Find where the given text appears and provide that cell's center as (X, Y) coordinate. 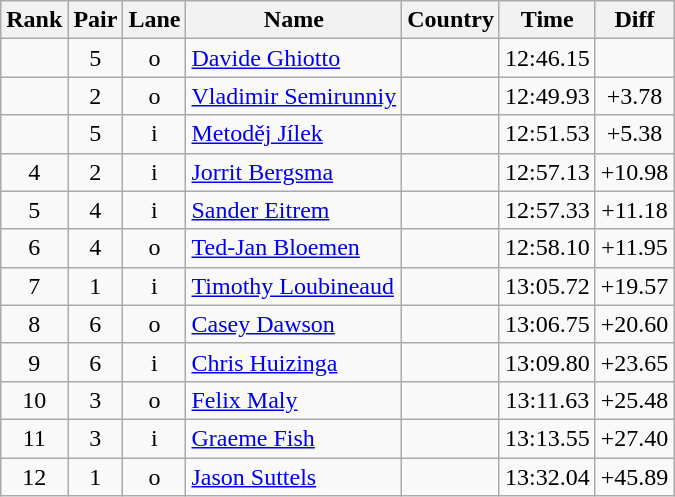
Jorrit Bergsma (294, 172)
10 (34, 400)
Name (294, 20)
Davide Ghiotto (294, 58)
+10.98 (634, 172)
Time (547, 20)
+3.78 (634, 96)
+11.18 (634, 210)
+23.65 (634, 362)
Chris Huizinga (294, 362)
Sander Eitrem (294, 210)
12:51.53 (547, 134)
+19.57 (634, 286)
Diff (634, 20)
13:11.63 (547, 400)
+27.40 (634, 438)
Lane (154, 20)
Casey Dawson (294, 324)
13:05.72 (547, 286)
13:32.04 (547, 477)
12 (34, 477)
Pair (96, 20)
12:58.10 (547, 248)
12:49.93 (547, 96)
11 (34, 438)
+5.38 (634, 134)
+20.60 (634, 324)
Graeme Fish (294, 438)
12:57.33 (547, 210)
Metoděj Jílek (294, 134)
Vladimir Semirunniy (294, 96)
Felix Maly (294, 400)
12:46.15 (547, 58)
Country (451, 20)
8 (34, 324)
Timothy Loubineaud (294, 286)
13:06.75 (547, 324)
13:09.80 (547, 362)
13:13.55 (547, 438)
9 (34, 362)
Rank (34, 20)
Ted-Jan Bloemen (294, 248)
Jason Suttels (294, 477)
12:57.13 (547, 172)
+11.95 (634, 248)
+45.89 (634, 477)
+25.48 (634, 400)
7 (34, 286)
